From the cell containing the given text, extract its center point as (X, Y) coordinate. 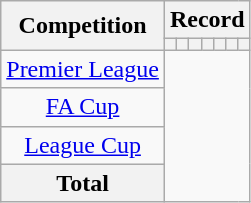
Competition (83, 26)
Total (83, 183)
Premier League (83, 69)
Record (207, 20)
FA Cup (83, 107)
League Cup (83, 145)
